Determine the (x, y) coordinate at the center of the cell enclosing the given text.  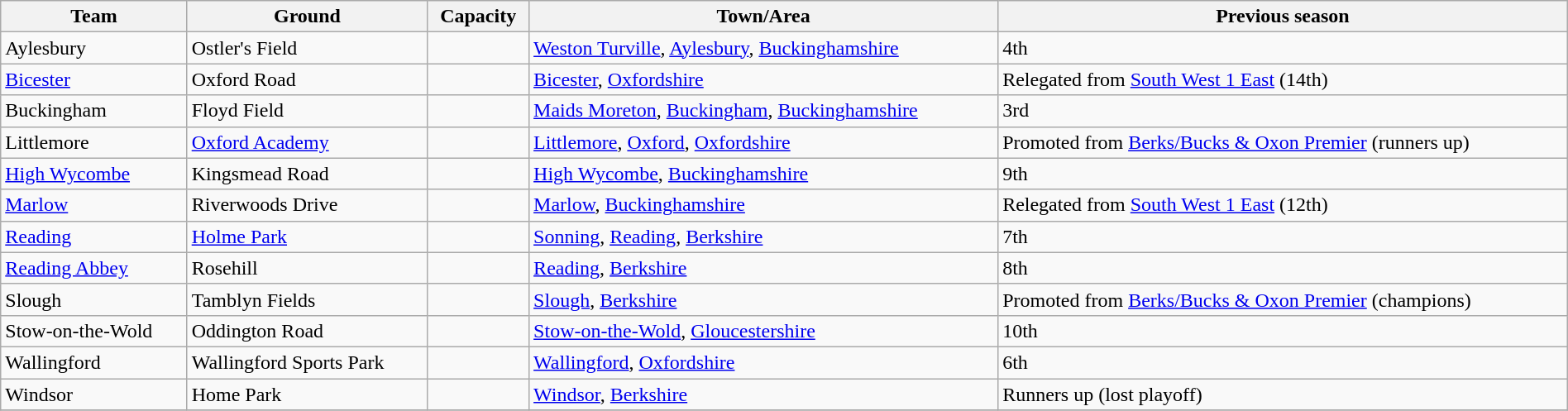
Tamblyn Fields (308, 299)
Wallingford Sports Park (308, 362)
Rosehill (308, 268)
Aylesbury (94, 48)
10th (1284, 331)
Ostler's Field (308, 48)
Slough, Berkshire (764, 299)
Bicester, Oxfordshire (764, 79)
Sonning, Reading, Berkshire (764, 237)
8th (1284, 268)
Reading (94, 237)
Reading, Berkshire (764, 268)
Windsor (94, 394)
Wallingford, Oxfordshire (764, 362)
Team (94, 17)
Riverwoods Drive (308, 205)
Runners up (lost playoff) (1284, 394)
Marlow, Buckinghamshire (764, 205)
Windsor, Berkshire (764, 394)
Holme Park (308, 237)
Reading Abbey (94, 268)
Promoted from Berks/Bucks & Oxon Premier (runners up) (1284, 142)
Ground (308, 17)
Littlemore, Oxford, Oxfordshire (764, 142)
Relegated from South West 1 East (14th) (1284, 79)
Wallingford (94, 362)
Floyd Field (308, 111)
Oxford Road (308, 79)
9th (1284, 174)
Marlow (94, 205)
Promoted from Berks/Bucks & Oxon Premier (champions) (1284, 299)
High Wycombe, Buckinghamshire (764, 174)
Previous season (1284, 17)
Buckingham (94, 111)
3rd (1284, 111)
Oddington Road (308, 331)
Relegated from South West 1 East (12th) (1284, 205)
7th (1284, 237)
Home Park (308, 394)
Bicester (94, 79)
Weston Turville, Aylesbury, Buckinghamshire (764, 48)
4th (1284, 48)
Oxford Academy (308, 142)
6th (1284, 362)
High Wycombe (94, 174)
Town/Area (764, 17)
Littlemore (94, 142)
Kingsmead Road (308, 174)
Slough (94, 299)
Stow-on-the-Wold (94, 331)
Maids Moreton, Buckingham, Buckinghamshire (764, 111)
Capacity (478, 17)
Stow-on-the-Wold, Gloucestershire (764, 331)
